Identify which cell holds the provided text, then report its (X, Y) central coordinate. 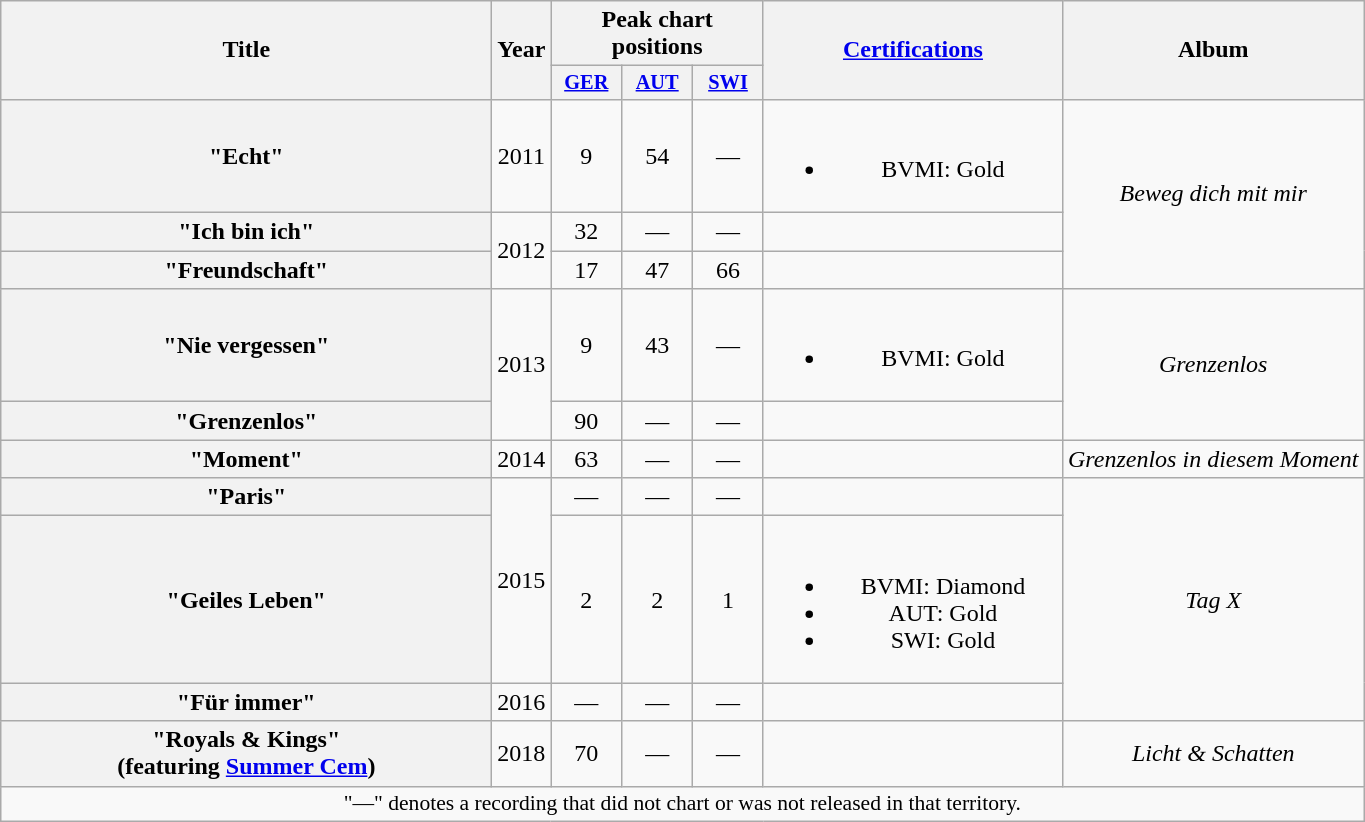
SWI (728, 83)
Year (522, 50)
54 (658, 156)
Licht & Schatten (1212, 754)
2014 (522, 459)
90 (586, 421)
2013 (522, 364)
43 (658, 346)
BVMI: DiamondAUT: GoldSWI: Gold (912, 600)
Grenzenlos in diesem Moment (1212, 459)
Certifications (912, 50)
GER (586, 83)
Beweg dich mit mir (1212, 194)
"—" denotes a recording that did not chart or was not released in that territory. (682, 804)
2016 (522, 702)
"Für immer" (246, 702)
1 (728, 600)
47 (658, 270)
"Echt" (246, 156)
2012 (522, 251)
"Moment" (246, 459)
"Grenzenlos" (246, 421)
"Geiles Leben" (246, 600)
2011 (522, 156)
Title (246, 50)
Tag X (1212, 600)
2018 (522, 754)
63 (586, 459)
"Ich bin ich" (246, 232)
"Nie vergessen" (246, 346)
"Freundschaft" (246, 270)
70 (586, 754)
AUT (658, 83)
"Paris" (246, 497)
17 (586, 270)
32 (586, 232)
66 (728, 270)
Grenzenlos (1212, 364)
"Royals & Kings"(featuring Summer Cem) (246, 754)
Album (1212, 50)
Peak chart positions (658, 34)
2015 (522, 580)
